Scan for the cell matching the given text and deliver its (X, Y) coordinate at center. 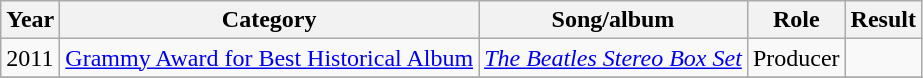
Producer (796, 58)
The Beatles Stereo Box Set (614, 58)
2011 (30, 58)
Result (883, 20)
Category (270, 20)
Grammy Award for Best Historical Album (270, 58)
Song/album (614, 20)
Year (30, 20)
Role (796, 20)
